Return [x, y] of the center of cell containing provided text 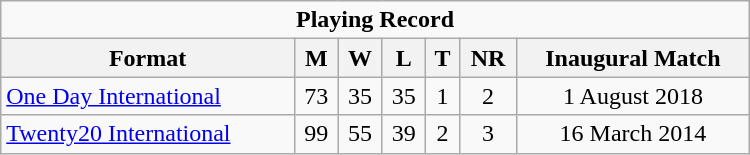
W [360, 58]
55 [360, 134]
3 [488, 134]
L [404, 58]
99 [316, 134]
73 [316, 96]
One Day International [148, 96]
16 March 2014 [634, 134]
Format [148, 58]
1 August 2018 [634, 96]
Inaugural Match [634, 58]
T [443, 58]
NR [488, 58]
1 [443, 96]
M [316, 58]
Playing Record [375, 20]
39 [404, 134]
Twenty20 International [148, 134]
